Find where the given text appears and provide that cell's center as [x, y] coordinate. 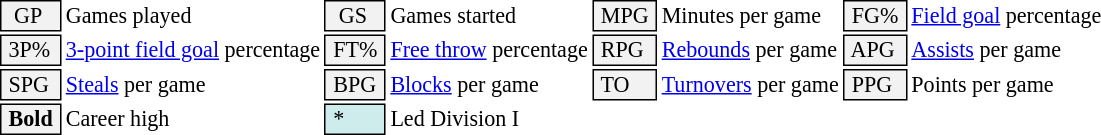
SPG [30, 85]
GP [30, 16]
PPG [875, 85]
RPG [624, 50]
Steals per game [192, 85]
MPG [624, 16]
Blocks per game [489, 85]
3-point field goal percentage [192, 50]
GS [356, 16]
Games started [489, 16]
Minutes per game [750, 16]
FG% [875, 16]
Turnovers per game [750, 85]
BPG [356, 85]
Rebounds per game [750, 50]
Free throw percentage [489, 50]
TO [624, 85]
APG [875, 50]
3P% [30, 50]
FT% [356, 50]
Games played [192, 16]
